Output the (x, y) coordinate of the center of the cell containing the given text.  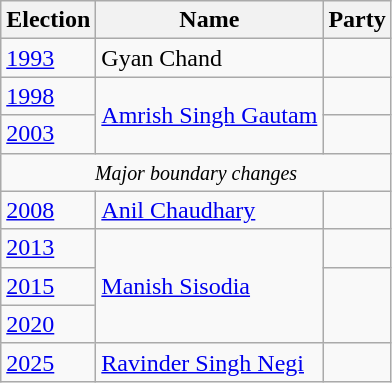
Manish Sisodia (210, 286)
1993 (48, 58)
Party (357, 20)
2008 (48, 210)
Major boundary changes (196, 172)
Election (48, 20)
Gyan Chand (210, 58)
Ravinder Singh Negi (210, 362)
Amrish Singh Gautam (210, 115)
2020 (48, 324)
2025 (48, 362)
Anil Chaudhary (210, 210)
2003 (48, 134)
Name (210, 20)
1998 (48, 96)
2013 (48, 248)
2015 (48, 286)
